Scan for the cell matching the given text and deliver its [x, y] coordinate at center. 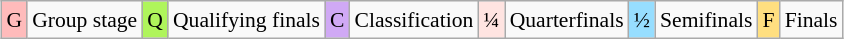
C [338, 20]
½ [642, 20]
¼ [491, 20]
Qualifying finals [246, 20]
Group stage [84, 20]
Finals [812, 20]
G [14, 20]
F [768, 20]
Semifinals [706, 20]
Classification [414, 20]
Q [155, 20]
Quarterfinals [567, 20]
